Find where the given text appears and provide that cell's center as [X, Y] coordinate. 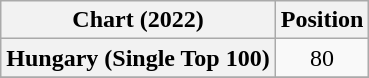
Hungary (Single Top 100) [138, 58]
Chart (2022) [138, 20]
Position [322, 20]
80 [322, 58]
